Output the [x, y] coordinate of the center of the cell containing the given text.  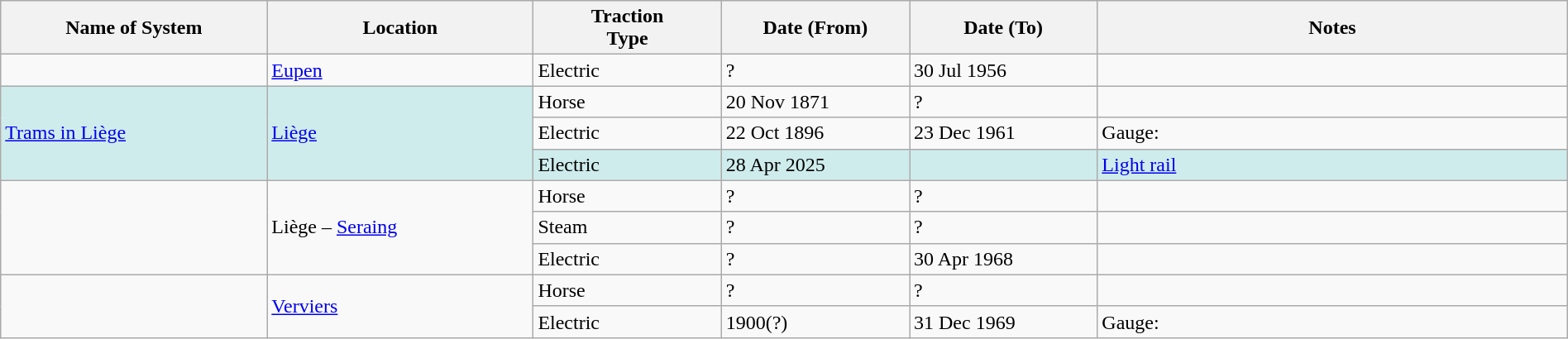
Location [400, 28]
Light rail [1332, 165]
30 Jul 1956 [1004, 70]
Liège – Seraing [400, 227]
Name of System [134, 28]
1900(?) [815, 322]
Liège [400, 133]
Steam [627, 227]
31 Dec 1969 [1004, 322]
20 Nov 1871 [815, 102]
Notes [1332, 28]
30 Apr 1968 [1004, 259]
Eupen [400, 70]
TractionType [627, 28]
Date (From) [815, 28]
22 Oct 1896 [815, 133]
28 Apr 2025 [815, 165]
Verviers [400, 306]
Date (To) [1004, 28]
23 Dec 1961 [1004, 133]
Trams in Liège [134, 133]
